Determine the (X, Y) coordinate at the center of the cell enclosing the given text.  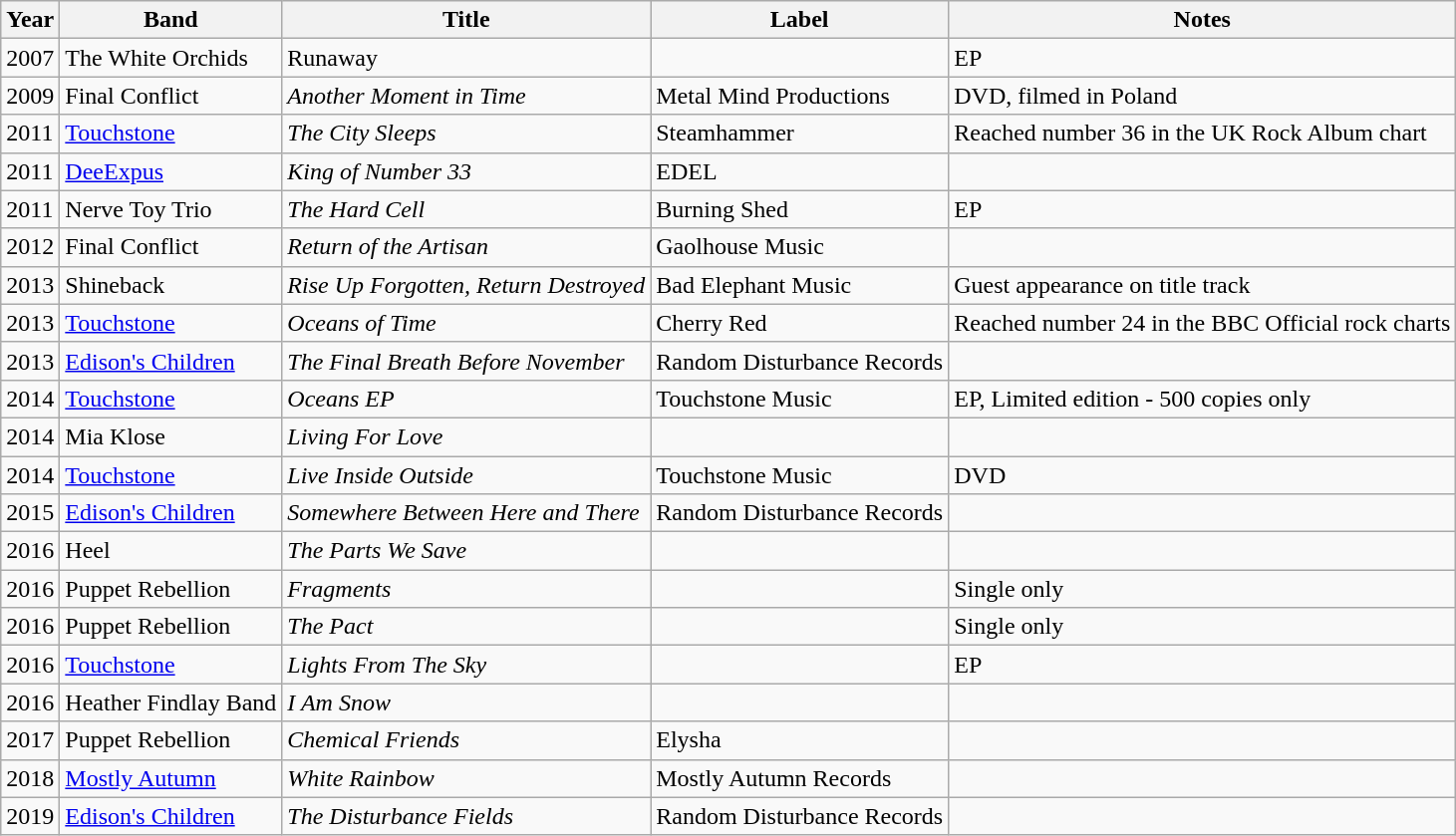
EDEL (799, 171)
Steamhammer (799, 134)
The Parts We Save (466, 551)
Heather Findlay Band (171, 702)
The City Sleeps (466, 134)
EP, Limited edition - 500 copies only (1202, 399)
Rise Up Forgotten, Return Destroyed (466, 285)
Label (799, 20)
Nerve Toy Trio (171, 209)
Metal Mind Productions (799, 96)
Runaway (466, 58)
Elysha (799, 740)
Title (466, 20)
Notes (1202, 20)
Burning Shed (799, 209)
Live Inside Outside (466, 475)
Gaolhouse Music (799, 247)
2007 (30, 58)
Return of the Artisan (466, 247)
Shineback (171, 285)
The White Orchids (171, 58)
Fragments (466, 589)
Heel (171, 551)
The Pact (466, 627)
2015 (30, 513)
King of Number 33 (466, 171)
The Disturbance Fields (466, 816)
Cherry Red (799, 323)
Reached number 24 in the BBC Official rock charts (1202, 323)
2018 (30, 778)
White Rainbow (466, 778)
Reached number 36 in the UK Rock Album chart (1202, 134)
2012 (30, 247)
2019 (30, 816)
The Final Breath Before November (466, 361)
DVD, filmed in Poland (1202, 96)
Bad Elephant Music (799, 285)
DVD (1202, 475)
2009 (30, 96)
Chemical Friends (466, 740)
DeeExpus (171, 171)
2017 (30, 740)
Lights From The Sky (466, 665)
Guest appearance on title track (1202, 285)
I Am Snow (466, 702)
Another Moment in Time (466, 96)
Mia Klose (171, 436)
The Hard Cell (466, 209)
Mostly Autumn (171, 778)
Somewhere Between Here and There (466, 513)
Mostly Autumn Records (799, 778)
Oceans EP (466, 399)
Band (171, 20)
Year (30, 20)
Oceans of Time (466, 323)
Living For Love (466, 436)
